Detect which cell encompasses the target text, then output its [X, Y] center coordinate. 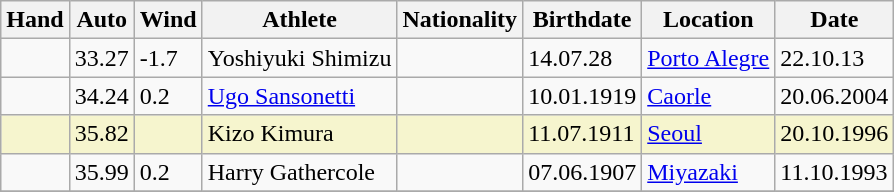
11.10.1993 [834, 172]
Auto [102, 20]
Seoul [708, 134]
35.99 [102, 172]
Nationality [460, 20]
Porto Alegre [708, 58]
Caorle [708, 96]
10.01.1919 [582, 96]
-1.7 [168, 58]
Harry Gathercole [300, 172]
07.06.1907 [582, 172]
Location [708, 20]
11.07.1911 [582, 134]
Date [834, 20]
Hand [35, 20]
35.82 [102, 134]
22.10.13 [834, 58]
20.10.1996 [834, 134]
Wind [168, 20]
Kizo Kimura [300, 134]
Yoshiyuki Shimizu [300, 58]
33.27 [102, 58]
34.24 [102, 96]
Athlete [300, 20]
Miyazaki [708, 172]
14.07.28 [582, 58]
20.06.2004 [834, 96]
Ugo Sansonetti [300, 96]
Birthdate [582, 20]
